Output the [X, Y] coordinate of the center of the cell containing the given text.  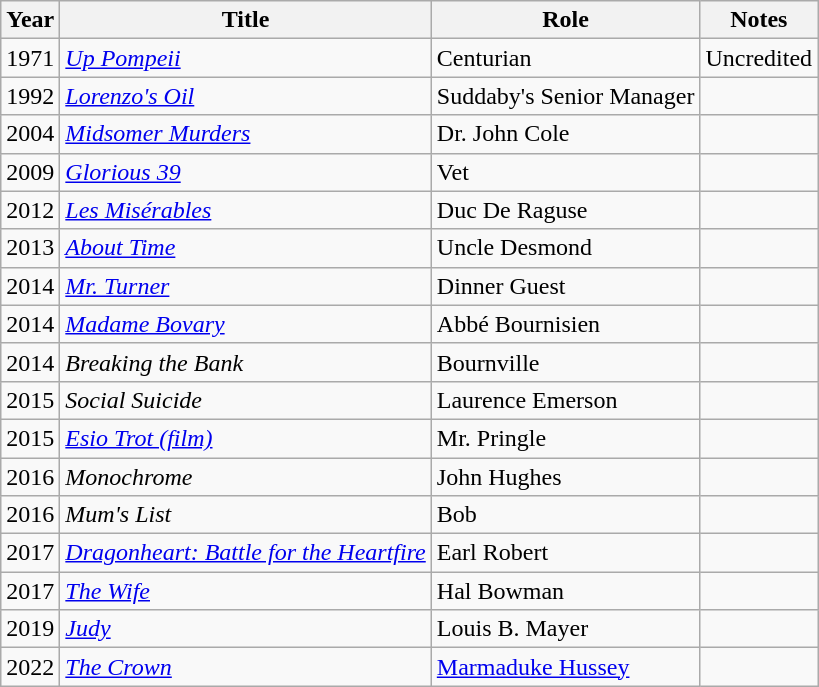
Dr. John Cole [566, 134]
Centurian [566, 58]
Dragonheart: Battle for the Heartfire [246, 553]
Bournville [566, 362]
Duc De Raguse [566, 210]
Vet [566, 172]
Dinner Guest [566, 286]
Mum's List [246, 515]
Year [30, 20]
2019 [30, 629]
The Crown [246, 667]
Judy [246, 629]
Mr. Turner [246, 286]
Up Pompeii [246, 58]
John Hughes [566, 477]
Social Suicide [246, 400]
Uncredited [759, 58]
2004 [30, 134]
Midsomer Murders [246, 134]
The Wife [246, 591]
Bob [566, 515]
2022 [30, 667]
2013 [30, 248]
Monochrome [246, 477]
Madame Bovary [246, 324]
Role [566, 20]
Les Misérables [246, 210]
Mr. Pringle [566, 438]
Esio Trot (film) [246, 438]
Earl Robert [566, 553]
Notes [759, 20]
Suddaby's Senior Manager [566, 96]
About Time [246, 248]
Louis B. Mayer [566, 629]
Uncle Desmond [566, 248]
2009 [30, 172]
Breaking the Bank [246, 362]
1992 [30, 96]
Hal Bowman [566, 591]
Lorenzo's Oil [246, 96]
Glorious 39 [246, 172]
Abbé Bournisien [566, 324]
1971 [30, 58]
Marmaduke Hussey [566, 667]
2012 [30, 210]
Title [246, 20]
Laurence Emerson [566, 400]
